Determine the (X, Y) coordinate at the center of the cell enclosing the given text.  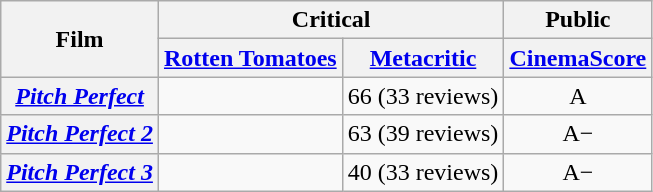
Film (80, 39)
40 (33 reviews) (423, 172)
Metacritic (423, 58)
66 (33 reviews) (423, 96)
Pitch Perfect (80, 96)
Public (578, 20)
Rotten Tomatoes (250, 58)
Pitch Perfect 2 (80, 134)
Pitch Perfect 3 (80, 172)
CinemaScore (578, 58)
63 (39 reviews) (423, 134)
A (578, 96)
Critical (330, 20)
